Determine the (x, y) coordinate at the center of the cell enclosing the given text.  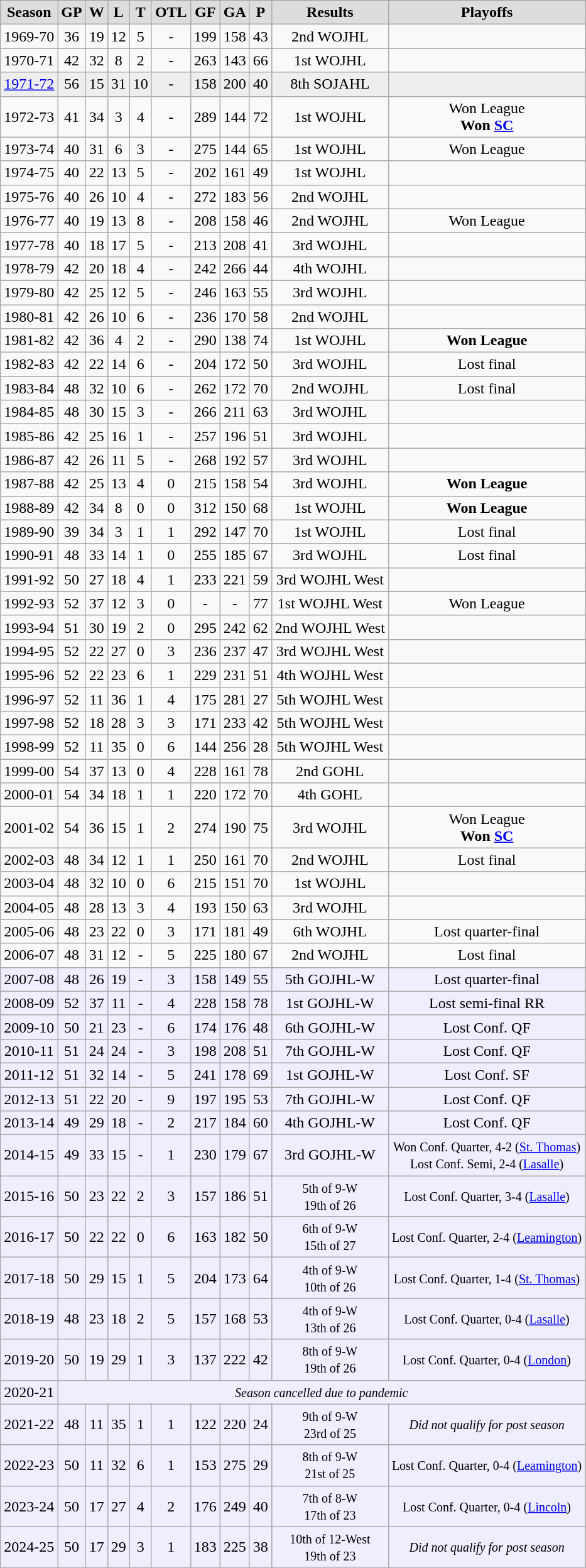
246 (205, 292)
GA (235, 13)
237 (235, 651)
2005-06 (29, 931)
62 (260, 627)
74 (260, 341)
4th of 9-W13th of 26 (330, 1319)
195 (235, 1099)
202 (205, 173)
2002-03 (29, 860)
68 (260, 508)
43 (260, 36)
Lost Conf. SF (486, 1075)
1978-79 (29, 268)
2007-08 (29, 979)
222 (235, 1360)
P (260, 13)
192 (235, 460)
1st WOJHL West (330, 603)
Lost Conf. Quarter, 3-4 (Lasalle) (486, 1197)
249 (235, 1506)
312 (205, 508)
10th of 12-West19th of 23 (330, 1547)
211 (235, 412)
4th WOJHL West (330, 675)
1971-72 (29, 84)
221 (235, 579)
256 (235, 747)
5th of 9-W19th of 26 (330, 1197)
60 (260, 1123)
2013-14 (29, 1123)
2009-10 (29, 1027)
292 (205, 532)
44 (260, 268)
2016-17 (29, 1237)
138 (235, 341)
2006-07 (29, 955)
186 (235, 1197)
1982-83 (29, 365)
2011-12 (29, 1075)
1969-70 (29, 36)
Season cancelled due to pandemic (322, 1392)
1998-99 (29, 747)
196 (235, 436)
72 (260, 117)
4th WOJHL (330, 268)
4th GOJHL-W (330, 1123)
241 (205, 1075)
Lost Conf. Quarter, 1-4 (St. Thomas) (486, 1278)
4th of 9-W10th of 26 (330, 1278)
1997-98 (29, 723)
190 (235, 827)
OTL (171, 13)
GP (72, 13)
281 (235, 699)
4th GOHL (330, 795)
Season (29, 13)
193 (205, 907)
153 (205, 1466)
8th of 9-W21st of 25 (330, 1466)
199 (205, 36)
250 (205, 860)
39 (72, 532)
1974-75 (29, 173)
2021-22 (29, 1424)
Lost semi-final RR (486, 1003)
1992-93 (29, 603)
2017-18 (29, 1278)
W (97, 13)
137 (205, 1360)
181 (235, 931)
Lost Conf. Quarter, 0-4 (London) (486, 1360)
173 (235, 1278)
230 (205, 1155)
1972-73 (29, 117)
197 (205, 1099)
180 (235, 955)
1987-88 (29, 484)
69 (260, 1075)
1993-94 (29, 627)
9 (171, 1099)
213 (205, 244)
1986-87 (29, 460)
46 (260, 221)
21 (97, 1027)
229 (205, 675)
47 (260, 651)
1973-74 (29, 149)
Results (330, 13)
1983-84 (29, 388)
GF (205, 13)
217 (205, 1123)
2nd GOHL (330, 771)
272 (205, 197)
262 (205, 388)
8th SOJAHL (330, 84)
2004-05 (29, 907)
9th of 9-W23rd of 25 (330, 1424)
198 (205, 1051)
1977-78 (29, 244)
2023-24 (29, 1506)
6th GOJHL-W (330, 1027)
255 (205, 556)
289 (205, 117)
182 (235, 1237)
178 (235, 1075)
268 (205, 460)
64 (260, 1278)
2008-09 (29, 1003)
6th WOJHL (330, 931)
2019-20 (29, 1360)
179 (235, 1155)
2024-25 (29, 1547)
1976-77 (29, 221)
290 (205, 341)
168 (235, 1319)
2001-02 (29, 827)
Lost Conf. Quarter, 2-4 (Leamington) (486, 1237)
Lost Conf. Quarter, 0-4 (Lincoln) (486, 1506)
1994-95 (29, 651)
1988-89 (29, 508)
175 (205, 699)
2015-16 (29, 1197)
66 (260, 60)
1979-80 (29, 292)
1996-97 (29, 699)
8th of 9-W19th of 26 (330, 1360)
58 (260, 316)
5th GOJHL-W (330, 979)
38 (260, 1547)
2003-04 (29, 884)
184 (235, 1123)
263 (205, 60)
2nd WOJHL West (330, 627)
122 (205, 1424)
65 (260, 149)
77 (260, 603)
2012-13 (29, 1099)
149 (235, 979)
57 (260, 460)
59 (260, 579)
200 (235, 84)
1990-91 (29, 556)
2010-11 (29, 1051)
2000-01 (29, 795)
170 (235, 316)
295 (205, 627)
2014-15 (29, 1155)
Won Conf. Quarter, 4-2 (St. Thomas) Lost Conf. Semi, 2-4 (Lasalle) (486, 1155)
185 (235, 556)
1995-96 (29, 675)
231 (235, 675)
2022-23 (29, 1466)
75 (260, 827)
1981-82 (29, 341)
7th of 8-W17th of 23 (330, 1506)
147 (235, 532)
151 (235, 884)
Lost Conf. Quarter, 0-4 (Leamington) (486, 1466)
1970-71 (29, 60)
16 (118, 436)
257 (205, 436)
1989-90 (29, 532)
1999-00 (29, 771)
Lost Conf. Quarter, 0-4 (Lasalle) (486, 1319)
1991-92 (29, 579)
143 (235, 60)
1985-86 (29, 436)
6th of 9-W15th of 27 (330, 1237)
T (141, 13)
3rd GOJHL-W (330, 1155)
174 (205, 1027)
1984-85 (29, 412)
2020-21 (29, 1392)
2018-19 (29, 1319)
1980-81 (29, 316)
L (118, 13)
Playoffs (486, 13)
274 (205, 827)
1975-76 (29, 197)
